Search for the cell housing the specified text and yield its [X, Y] center coordinate. 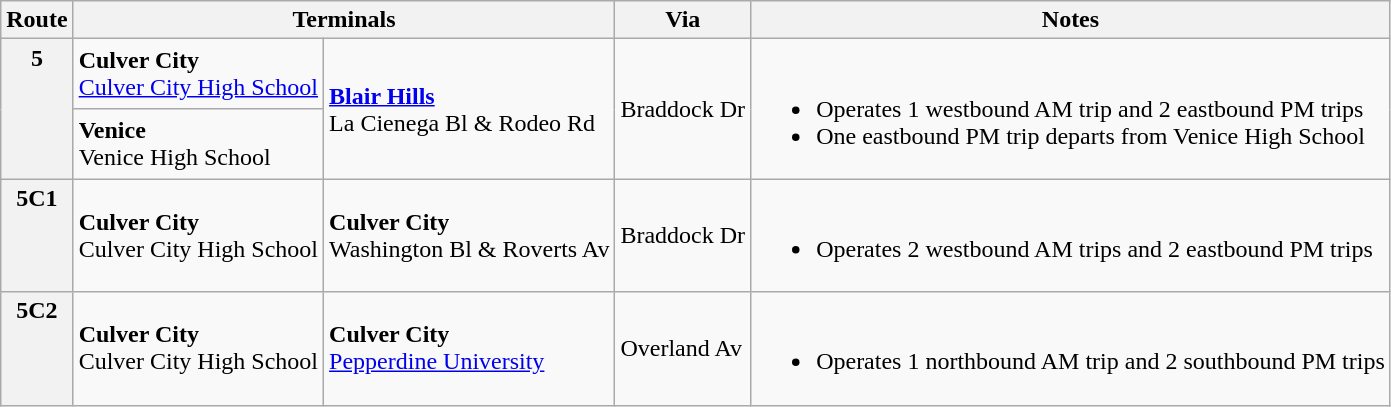
Blair HillsLa Cienega Bl & Rodeo Rd [470, 109]
Operates 1 westbound AM trip and 2 eastbound PM tripsOne eastbound PM trip departs from Venice High School [1071, 109]
Culver CityPepperdine University [470, 348]
Terminals [344, 20]
VeniceVenice High School [198, 144]
Via [683, 20]
5C1 [37, 236]
Operates 1 northbound AM trip and 2 southbound PM trips [1071, 348]
Route [37, 20]
Overland Av [683, 348]
Operates 2 westbound AM trips and 2 eastbound PM trips [1071, 236]
5 [37, 109]
Notes [1071, 20]
5C2 [37, 348]
Culver CityWashington Bl & Roverts Av [470, 236]
